Pinpoint the cell where the given text exists, returning its (X, Y) midpoint coordinate. 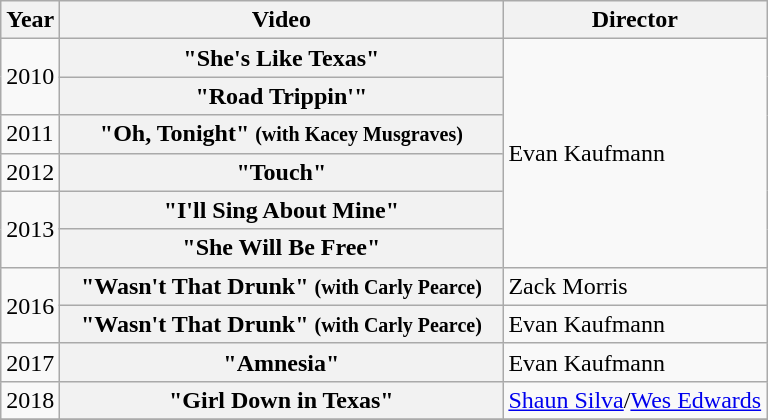
2013 (30, 229)
Zack Morris (635, 286)
Video (282, 20)
Year (30, 20)
"Touch" (282, 172)
"She Will Be Free" (282, 248)
"Road Trippin'" (282, 96)
"Girl Down in Texas" (282, 400)
"Amnesia" (282, 362)
Director (635, 20)
2016 (30, 305)
2010 (30, 77)
2011 (30, 134)
"I'll Sing About Mine" (282, 210)
Shaun Silva/Wes Edwards (635, 400)
2018 (30, 400)
"She's Like Texas" (282, 58)
2012 (30, 172)
"Oh, Tonight" (with Kacey Musgraves) (282, 134)
2017 (30, 362)
